For the text-containing cell, return its midpoint in (X, Y) coordinate format. 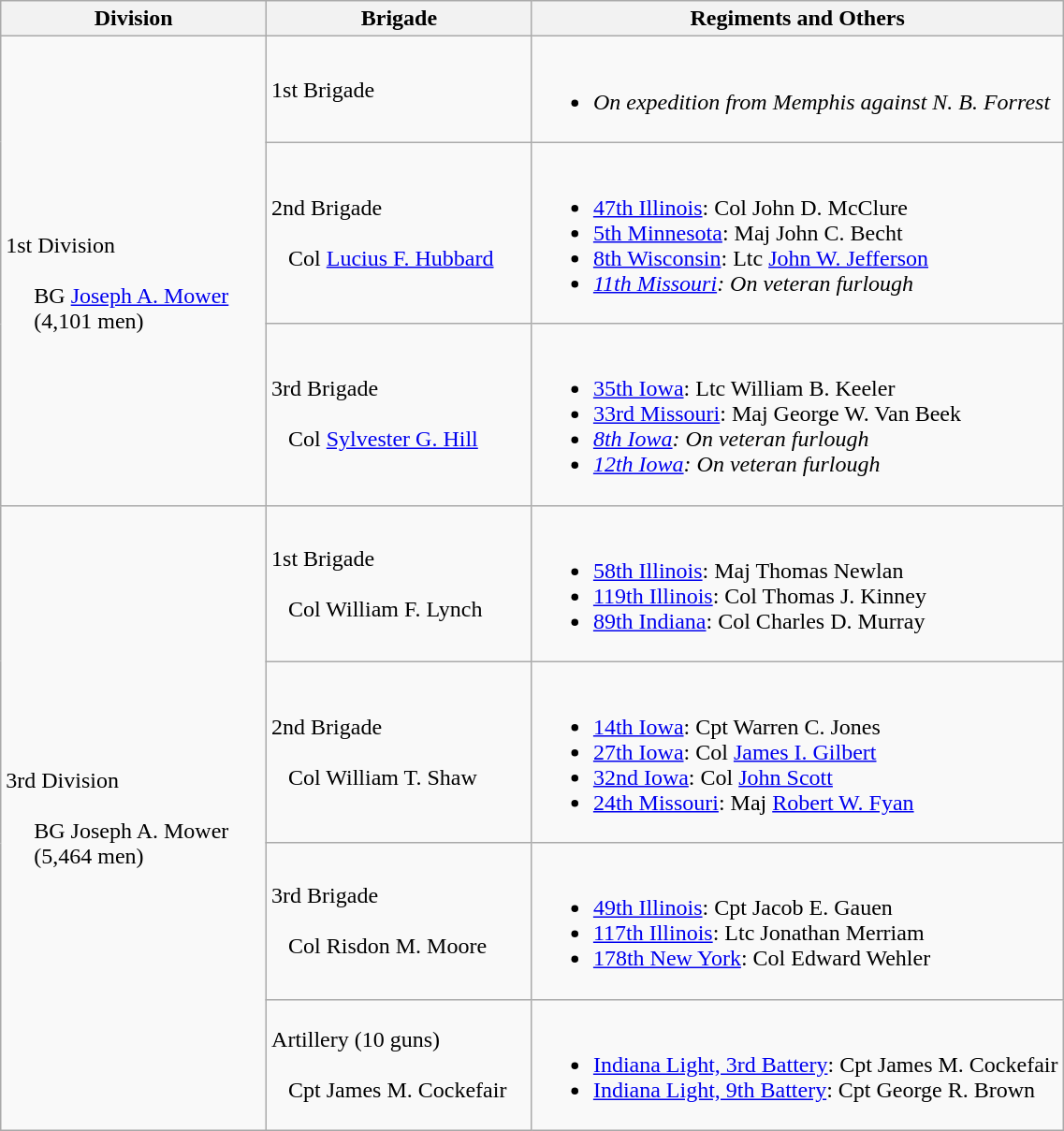
On expedition from Memphis against N. B. Forrest (797, 90)
Brigade (400, 19)
14th Iowa: Cpt Warren C. Jones27th Iowa: Col James I. Gilbert32nd Iowa: Col John Scott24th Missouri: Maj Robert W. Fyan (797, 752)
Division (134, 19)
58th Illinois: Maj Thomas Newlan119th Illinois: Col Thomas J. Kinney89th Indiana: Col Charles D. Murray (797, 584)
2nd Brigade Col Lucius F. Hubbard (400, 233)
49th Illinois: Cpt Jacob E. Gauen117th Illinois: Ltc Jonathan Merriam178th New York: Col Edward Wehler (797, 921)
47th Illinois: Col John D. McClure5th Minnesota: Maj John C. Becht8th Wisconsin: Ltc John W. Jefferson11th Missouri: On veteran furlough (797, 233)
Indiana Light, 3rd Battery: Cpt James M. CockefairIndiana Light, 9th Battery: Cpt George R. Brown (797, 1065)
1st Brigade (400, 90)
2nd Brigade Col William T. Shaw (400, 752)
3rd Division BG Joseph A. Mower (5,464 men) (134, 818)
3rd Brigade Col Sylvester G. Hill (400, 414)
35th Iowa: Ltc William B. Keeler33rd Missouri: Maj George W. Van Beek8th Iowa: On veteran furlough12th Iowa: On veteran furlough (797, 414)
3rd Brigade Col Risdon M. Moore (400, 921)
Artillery (10 guns) Cpt James M. Cockefair (400, 1065)
1st Division BG Joseph A. Mower (4,101 men) (134, 271)
Regiments and Others (797, 19)
1st Brigade Col William F. Lynch (400, 584)
